Detect which cell encompasses the target text, then output its [X, Y] center coordinate. 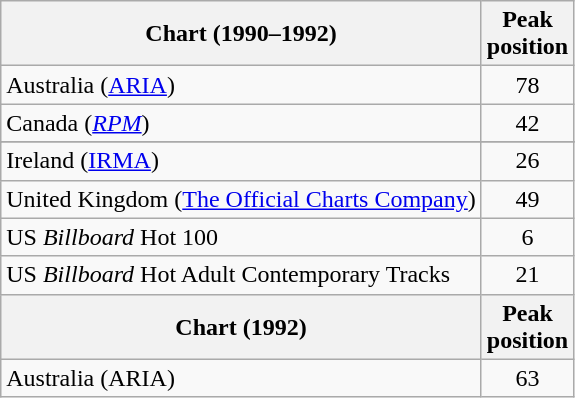
Canada (RPM) [242, 123]
78 [527, 85]
42 [527, 123]
US Billboard Hot 100 [242, 237]
26 [527, 161]
49 [527, 199]
Chart (1990–1992) [242, 34]
63 [527, 378]
US Billboard Hot Adult Contemporary Tracks [242, 275]
21 [527, 275]
6 [527, 237]
Chart (1992) [242, 326]
United Kingdom (The Official Charts Company) [242, 199]
Ireland (IRMA) [242, 161]
